Identify which cell holds the provided text, then report its [X, Y] central coordinate. 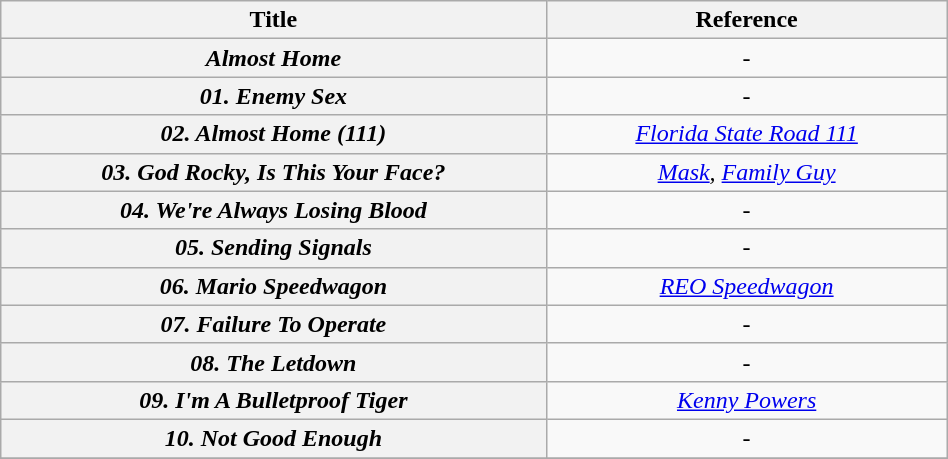
Mask, Family Guy [746, 172]
01. Enemy Sex [274, 96]
Title [274, 20]
08. The Letdown [274, 362]
10. Not Good Enough [274, 438]
Florida State Road 111 [746, 134]
03. God Rocky, Is This Your Face? [274, 172]
Reference [746, 20]
04. We're Always Losing Blood [274, 210]
Kenny Powers [746, 400]
REO Speedwagon [746, 286]
02. Almost Home (111) [274, 134]
Almost Home [274, 58]
07. Failure To Operate [274, 324]
09. I'm A Bulletproof Tiger [274, 400]
06. Mario Speedwagon [274, 286]
05. Sending Signals [274, 248]
